Find where the given text appears and provide that cell's center as [X, Y] coordinate. 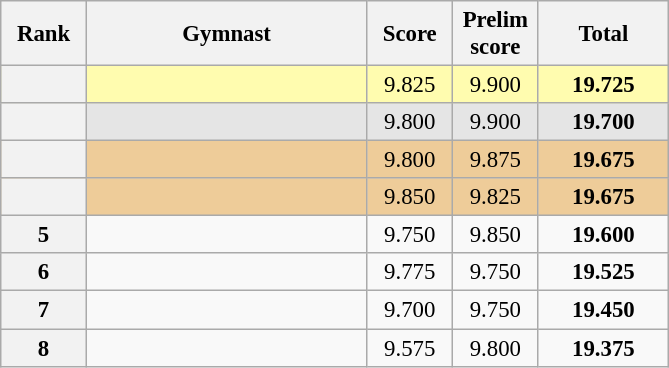
9.775 [410, 273]
8 [44, 348]
9.575 [410, 348]
5 [44, 235]
19.375 [604, 348]
Total [604, 34]
19.600 [604, 235]
Rank [44, 34]
19.725 [604, 85]
19.700 [604, 122]
Gymnast [226, 34]
9.700 [410, 310]
9.875 [496, 160]
6 [44, 273]
Prelim score [496, 34]
7 [44, 310]
Score [410, 34]
19.450 [604, 310]
19.525 [604, 273]
